Locate the cell with the specified text and output its (X, Y) center coordinate. 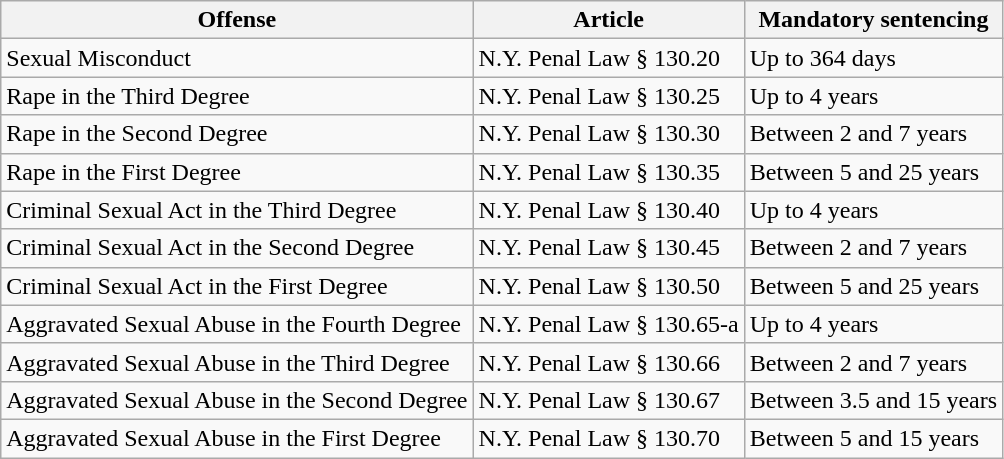
Aggravated Sexual Abuse in the First Degree (237, 438)
N.Y. Penal Law § 130.30 (608, 134)
Between 5 and 15 years (873, 438)
Criminal Sexual Act in the Third Degree (237, 210)
N.Y. Penal Law § 130.67 (608, 400)
N.Y. Penal Law § 130.50 (608, 286)
Between 3.5 and 15 years (873, 400)
Sexual Misconduct (237, 58)
N.Y. Penal Law § 130.70 (608, 438)
Criminal Sexual Act in the First Degree (237, 286)
N.Y. Penal Law § 130.20 (608, 58)
Rape in the Third Degree (237, 96)
Criminal Sexual Act in the Second Degree (237, 248)
N.Y. Penal Law § 130.40 (608, 210)
N.Y. Penal Law § 130.25 (608, 96)
Rape in the Second Degree (237, 134)
Article (608, 20)
N.Y. Penal Law § 130.66 (608, 362)
Aggravated Sexual Abuse in the Fourth Degree (237, 324)
Aggravated Sexual Abuse in the Second Degree (237, 400)
Offense (237, 20)
Rape in the First Degree (237, 172)
N.Y. Penal Law § 130.65-a (608, 324)
Mandatory sentencing (873, 20)
Up to 364 days (873, 58)
N.Y. Penal Law § 130.45 (608, 248)
N.Y. Penal Law § 130.35 (608, 172)
Aggravated Sexual Abuse in the Third Degree (237, 362)
